Identify which cell holds the provided text, then report its (x, y) central coordinate. 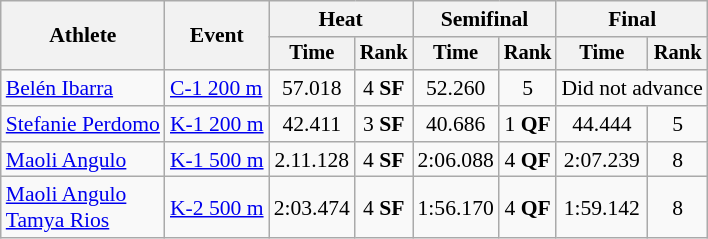
2:07.239 (602, 160)
42.411 (312, 124)
44.444 (602, 124)
57.018 (312, 88)
1 QF (528, 124)
3 SF (384, 124)
K-1 500 m (217, 160)
K-1 200 m (217, 124)
Stefanie Perdomo (83, 124)
52.260 (455, 88)
Belén Ibarra (83, 88)
Did not advance (632, 88)
Heat (341, 19)
2:03.474 (312, 208)
Semifinal (484, 19)
40.686 (455, 124)
Athlete (83, 36)
2:06.088 (455, 160)
Maoli AnguloTamya Rios (83, 208)
1:56.170 (455, 208)
Final (632, 19)
1:59.142 (602, 208)
K-2 500 m (217, 208)
Maoli Angulo (83, 160)
2.11.128 (312, 160)
C-1 200 m (217, 88)
Event (217, 36)
